Identify which cell holds the provided text, then report its (x, y) central coordinate. 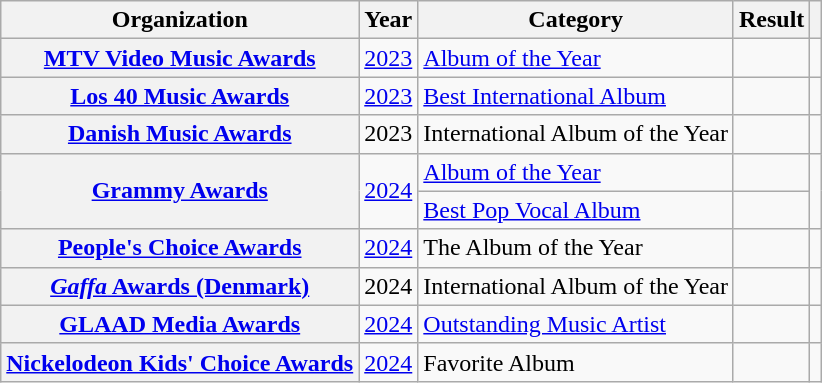
Favorite Album (576, 362)
Danish Music Awards (180, 134)
Year (388, 20)
Best Pop Vocal Album (576, 210)
Best International Album (576, 96)
Category (576, 20)
Gaffa Awards (Denmark) (180, 286)
Nickelodeon Kids' Choice Awards (180, 362)
MTV Video Music Awards (180, 58)
Result (771, 20)
The Album of the Year (576, 248)
Grammy Awards (180, 191)
GLAAD Media Awards (180, 324)
Outstanding Music Artist (576, 324)
People's Choice Awards (180, 248)
Organization (180, 20)
Los 40 Music Awards (180, 96)
